Return [X, Y] of the center of cell containing provided text 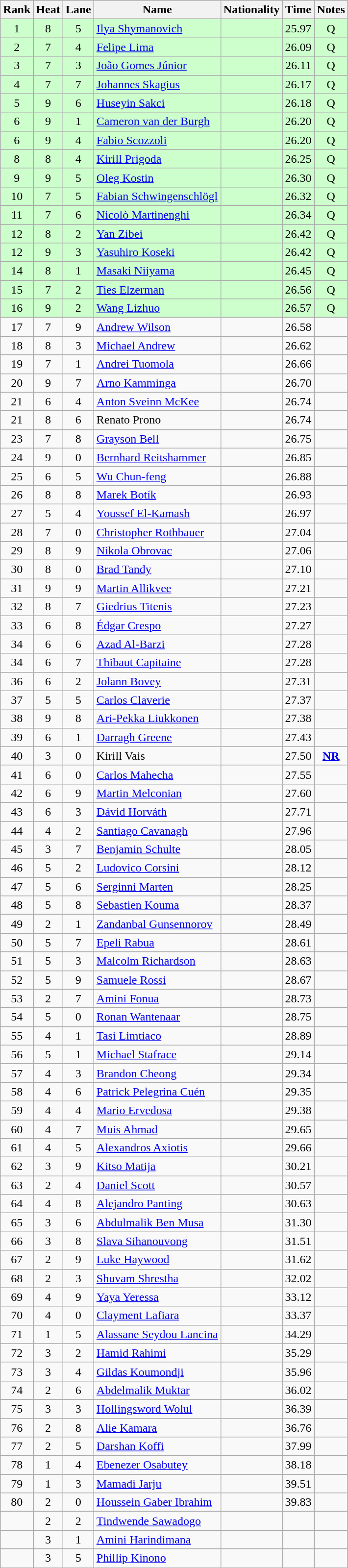
26.85 [298, 457]
Michael Andrew [157, 346]
Masaki Niiyama [157, 271]
48 [17, 905]
NR [331, 756]
39.83 [298, 1502]
28.63 [298, 961]
27.10 [298, 570]
27.21 [298, 588]
27.38 [298, 719]
26.25 [298, 159]
26.62 [298, 346]
Tindwende Sawadogo [157, 1521]
Wu Chun-feng [157, 476]
58 [17, 1092]
15 [17, 290]
Martin Melconian [157, 793]
57 [17, 1073]
26.58 [298, 327]
78 [17, 1465]
39 [17, 737]
28.89 [298, 1036]
Andrew Wilson [157, 327]
Fabio Scozzoli [157, 140]
Alejandro Panting [157, 1204]
Carlos Claverie [157, 700]
26.09 [298, 47]
Nicolò Martinenghi [157, 215]
37 [17, 700]
36.02 [298, 1390]
37.99 [298, 1446]
28.05 [298, 849]
71 [17, 1334]
54 [17, 1017]
Ebenezer Osabutey [157, 1465]
28.25 [298, 887]
51 [17, 961]
28.37 [298, 905]
70 [17, 1316]
28.61 [298, 943]
31.62 [298, 1260]
Felipe Lima [157, 47]
31.30 [298, 1222]
João Gomes Júnior [157, 66]
Houssein Gaber Ibrahim [157, 1502]
69 [17, 1297]
33.12 [298, 1297]
27.23 [298, 607]
Abdulmalik Ben Musa [157, 1222]
Amini Harindimana [157, 1540]
Yasuhiro Koseki [157, 252]
Name [157, 10]
29.66 [298, 1148]
Phillip Kinono [157, 1558]
Serginni Marten [157, 887]
32.02 [298, 1278]
Time [298, 10]
Renato Prono [157, 420]
Alie Kamara [157, 1428]
Huseyin Sakci [157, 103]
29.14 [298, 1054]
27.55 [298, 774]
26 [17, 495]
32 [17, 607]
27.96 [298, 831]
27.37 [298, 700]
26.32 [298, 196]
27.04 [298, 532]
Abdelmalik Muktar [157, 1390]
28.49 [298, 924]
Alassane Seydou Lancina [157, 1334]
16 [17, 308]
36.76 [298, 1428]
Darragh Greene [157, 737]
Wang Lizhuo [157, 308]
Slava Sihanouvong [157, 1241]
Christopher Rothbauer [157, 532]
Azad Al-Barzi [157, 644]
Clayment Lafiara [157, 1316]
Lane [78, 10]
26.57 [298, 308]
68 [17, 1278]
26.56 [298, 290]
Santiago Cavanagh [157, 831]
33.37 [298, 1316]
Alexandros Axiotis [157, 1148]
27.31 [298, 681]
28.12 [298, 868]
Luke Haywood [157, 1260]
Brandon Cheong [157, 1073]
40 [17, 756]
Ties Elzerman [157, 290]
Johannes Skagius [157, 84]
Shuvam Shrestha [157, 1278]
39.51 [298, 1484]
25.97 [298, 28]
Kirill Prigoda [157, 159]
26.45 [298, 271]
60 [17, 1129]
26.18 [298, 103]
75 [17, 1409]
67 [17, 1260]
Édgar Crespo [157, 625]
23 [17, 439]
Benjamin Schulte [157, 849]
Jolann Bovey [157, 681]
27.43 [298, 737]
64 [17, 1204]
63 [17, 1185]
Daniel Scott [157, 1185]
25 [17, 476]
55 [17, 1036]
65 [17, 1222]
Malcolm Richardson [157, 961]
Yan Zibei [157, 234]
41 [17, 774]
26.97 [298, 513]
77 [17, 1446]
26.66 [298, 364]
26.17 [298, 84]
Mamadi Jarju [157, 1484]
Arno Kamminga [157, 383]
38 [17, 719]
33 [17, 625]
74 [17, 1390]
59 [17, 1110]
29.35 [298, 1092]
46 [17, 868]
30 [17, 570]
29.65 [298, 1129]
Gildas Koumondji [157, 1371]
76 [17, 1428]
Samuele Rossi [157, 980]
52 [17, 980]
30.63 [298, 1204]
Marek Botík [157, 495]
Nikola Obrovac [157, 551]
44 [17, 831]
Epeli Rabua [157, 943]
56 [17, 1054]
27.50 [298, 756]
Martin Allikvee [157, 588]
72 [17, 1353]
18 [17, 346]
Hollingsword Wolul [157, 1409]
45 [17, 849]
Hamid Rahimi [157, 1353]
36.39 [298, 1409]
27.71 [298, 812]
26.93 [298, 495]
Kirill Vais [157, 756]
49 [17, 924]
28 [17, 532]
24 [17, 457]
Ludovico Corsini [157, 868]
36 [17, 681]
35.29 [298, 1353]
38.18 [298, 1465]
26.70 [298, 383]
19 [17, 364]
Ari-Pekka Liukkonen [157, 719]
35.96 [298, 1371]
Ilya Shymanovich [157, 28]
Giedrius Titenis [157, 607]
Oleg Kostin [157, 177]
66 [17, 1241]
Kitso Matija [157, 1167]
26.75 [298, 439]
11 [17, 215]
26.30 [298, 177]
30.21 [298, 1167]
Patrick Pelegrina Cuén [157, 1092]
Tasi Limtiaco [157, 1036]
Heat [48, 10]
Andrei Tuomola [157, 364]
Thibaut Capitaine [157, 663]
Nationality [251, 10]
Fabian Schwingenschlögl [157, 196]
Sebastien Kouma [157, 905]
17 [17, 327]
Brad Tandy [157, 570]
Anton Sveinn McKee [157, 401]
Cameron van der Burgh [157, 122]
42 [17, 793]
79 [17, 1484]
27.60 [298, 793]
14 [17, 271]
29 [17, 551]
47 [17, 887]
Muis Ahmad [157, 1129]
29.34 [298, 1073]
61 [17, 1148]
62 [17, 1167]
Grayson Bell [157, 439]
Bernhard Reitshammer [157, 457]
50 [17, 943]
27 [17, 513]
26.88 [298, 476]
26.34 [298, 215]
Rank [17, 10]
34.29 [298, 1334]
27.27 [298, 625]
Yaya Yeressa [157, 1297]
31 [17, 588]
26.11 [298, 66]
80 [17, 1502]
Michael Stafrace [157, 1054]
73 [17, 1371]
10 [17, 196]
31.51 [298, 1241]
28.73 [298, 998]
Ronan Wantenaar [157, 1017]
29.38 [298, 1110]
Carlos Mahecha [157, 774]
Youssef El-Kamash [157, 513]
Zandanbal Gunsennorov [157, 924]
53 [17, 998]
27.06 [298, 551]
20 [17, 383]
Darshan Koffi [157, 1446]
Mario Ervedosa [157, 1110]
28.75 [298, 1017]
30.57 [298, 1185]
28.67 [298, 980]
43 [17, 812]
Amini Fonua [157, 998]
Notes [331, 10]
Dávid Horváth [157, 812]
